Provide the (x, y) coordinate of the cell's center where the given text is located.  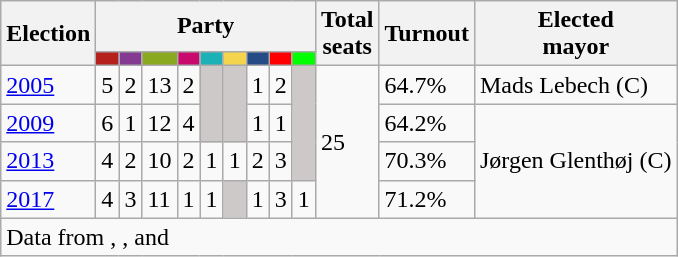
Election (48, 34)
64.7% (427, 85)
5 (108, 85)
12 (160, 123)
Party (206, 26)
Electedmayor (576, 34)
Jørgen Glenthøj (C) (576, 161)
70.3% (427, 161)
Totalseats (347, 34)
13 (160, 85)
2013 (48, 161)
6 (108, 123)
11 (160, 199)
2009 (48, 123)
Turnout (427, 34)
71.2% (427, 199)
2005 (48, 85)
10 (160, 161)
Data from , , and (339, 237)
64.2% (427, 123)
2017 (48, 199)
Mads Lebech (C) (576, 85)
25 (347, 142)
